Return the (x, y) coordinate for the center point of the cell that contains the specified text.  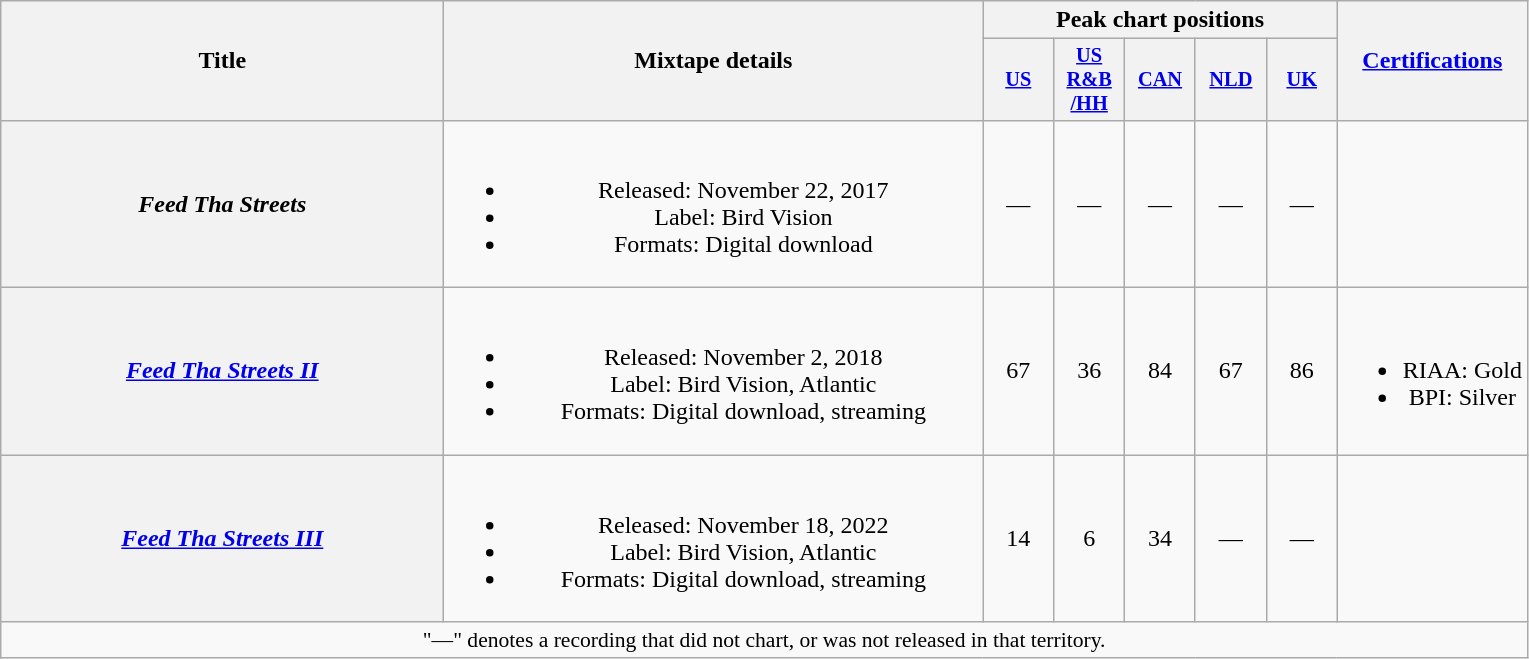
RIAA: GoldBPI: Silver (1432, 372)
84 (1160, 372)
Released: November 2, 2018Label: Bird Vision, AtlanticFormats: Digital download, streaming (714, 372)
CAN (1160, 80)
US (1018, 80)
14 (1018, 538)
Mixtape details (714, 61)
34 (1160, 538)
Released: November 18, 2022Label: Bird Vision, AtlanticFormats: Digital download, streaming (714, 538)
Feed Tha Streets II (222, 372)
6 (1090, 538)
NLD (1230, 80)
"—" denotes a recording that did not chart, or was not released in that territory. (764, 640)
Peak chart positions (1160, 20)
Title (222, 61)
36 (1090, 372)
UK (1302, 80)
Certifications (1432, 61)
Released: November 22, 2017Label: Bird VisionFormats: Digital download (714, 204)
USR&B/HH (1090, 80)
Feed Tha Streets (222, 204)
86 (1302, 372)
Feed Tha Streets III (222, 538)
